Extract the [x, y] coordinate from the center of the cell holding the provided text.  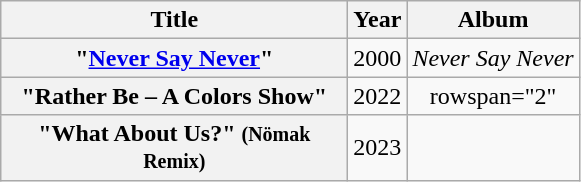
Never Say Never [493, 58]
"Rather Be – A Colors Show" [174, 96]
rowspan="2" [493, 96]
2022 [378, 96]
2023 [378, 148]
Title [174, 20]
2000 [378, 58]
"What About Us?" (Nömak Remix) [174, 148]
Album [493, 20]
Year [378, 20]
"Never Say Never" [174, 58]
